Search for the cell housing the specified text and yield its [X, Y] center coordinate. 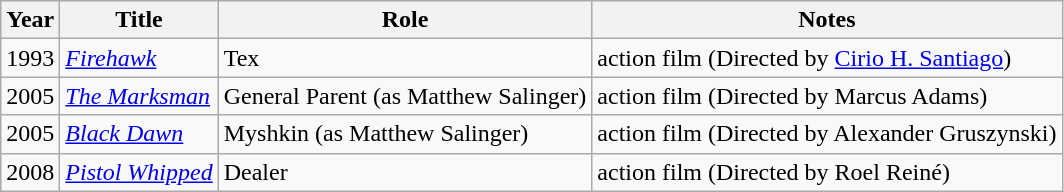
2008 [30, 172]
action film (Directed by Roel Reiné) [827, 172]
Black Dawn [139, 134]
Year [30, 20]
Title [139, 20]
1993 [30, 58]
Dealer [405, 172]
Myshkin (as Matthew Salinger) [405, 134]
action film (Directed by Marcus Adams) [827, 96]
General Parent (as Matthew Salinger) [405, 96]
The Marksman [139, 96]
Notes [827, 20]
Firehawk [139, 58]
Role [405, 20]
action film (Directed by Alexander Gruszynski) [827, 134]
Tex [405, 58]
Pistol Whipped [139, 172]
action film (Directed by Cirio H. Santiago) [827, 58]
